Provide the [x, y] coordinate of the cell's center where the given text is located.  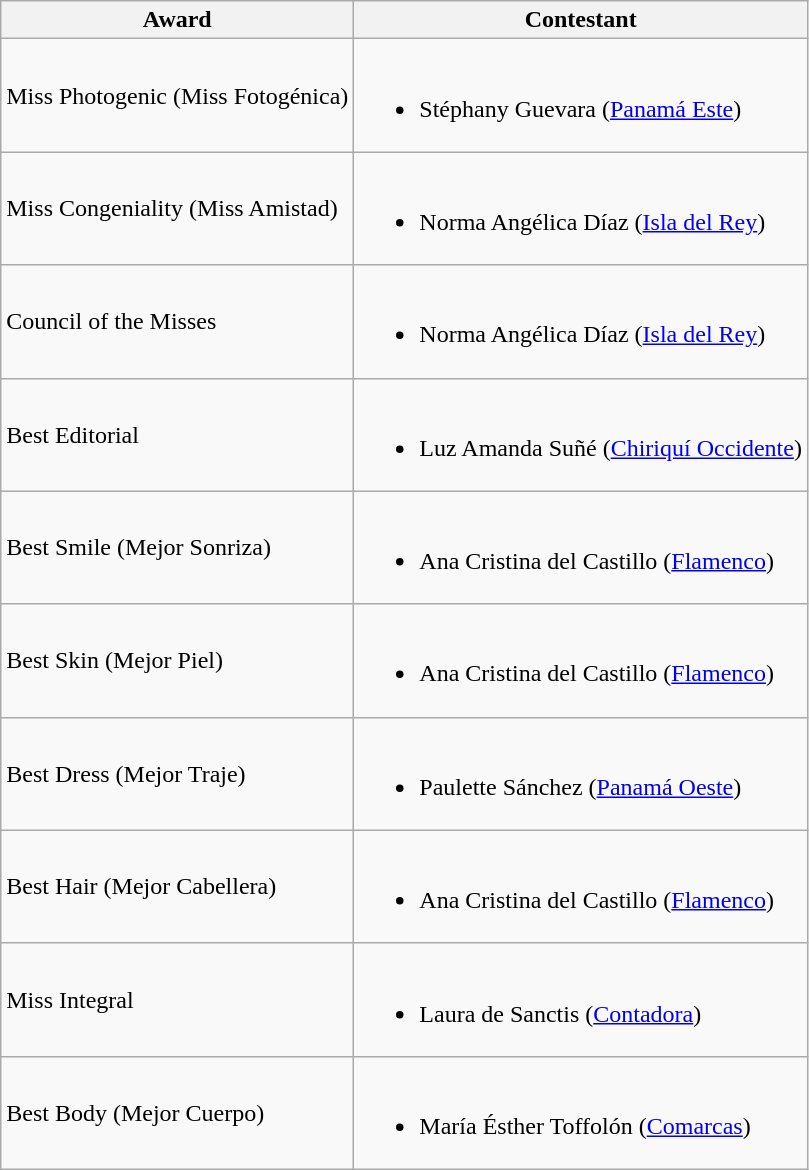
Best Hair (Mejor Cabellera) [178, 886]
Best Body (Mejor Cuerpo) [178, 1112]
Miss Photogenic (Miss Fotogénica) [178, 96]
Best Dress (Mejor Traje) [178, 774]
Miss Integral [178, 1000]
Contestant [581, 20]
Best Skin (Mejor Piel) [178, 660]
Luz Amanda Suñé (Chiriquí Occidente) [581, 434]
Stéphany Guevara (Panamá Este) [581, 96]
Miss Congeniality (Miss Amistad) [178, 208]
Best Smile (Mejor Sonriza) [178, 548]
Award [178, 20]
Laura de Sanctis (Contadora) [581, 1000]
Council of the Misses [178, 322]
Paulette Sánchez (Panamá Oeste) [581, 774]
Best Editorial [178, 434]
María Ésther Toffolón (Comarcas) [581, 1112]
